From the cell containing the given text, extract its center point as [X, Y] coordinate. 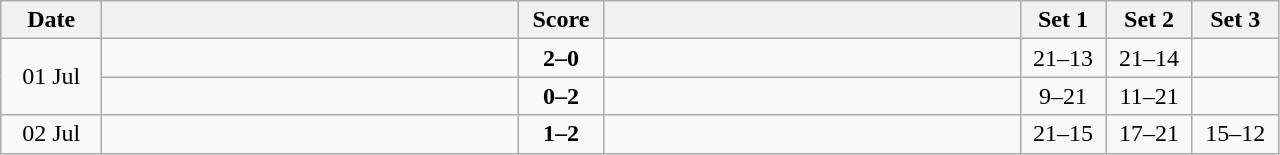
02 Jul [52, 134]
11–21 [1149, 96]
Set 2 [1149, 20]
21–15 [1063, 134]
21–13 [1063, 58]
9–21 [1063, 96]
01 Jul [52, 77]
Set 3 [1235, 20]
1–2 [561, 134]
15–12 [1235, 134]
Score [561, 20]
0–2 [561, 96]
2–0 [561, 58]
Date [52, 20]
17–21 [1149, 134]
Set 1 [1063, 20]
21–14 [1149, 58]
